From the cell containing the given text, extract its center point as [x, y] coordinate. 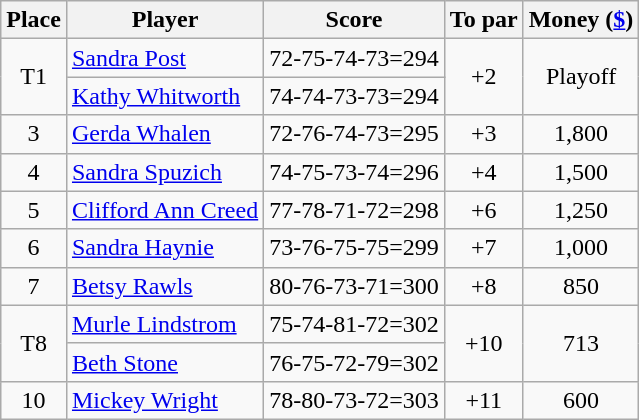
75-74-81-72=302 [354, 324]
Sandra Post [164, 58]
73-76-75-75=299 [354, 248]
Murle Lindstrom [164, 324]
Betsy Rawls [164, 286]
78-80-73-72=303 [354, 400]
713 [581, 343]
T1 [34, 77]
Player [164, 20]
7 [34, 286]
10 [34, 400]
+8 [484, 286]
+7 [484, 248]
To par [484, 20]
+4 [484, 172]
T8 [34, 343]
Mickey Wright [164, 400]
74-74-73-73=294 [354, 96]
Score [354, 20]
77-78-71-72=298 [354, 210]
+3 [484, 134]
1,800 [581, 134]
Sandra Spuzich [164, 172]
+10 [484, 343]
Gerda Whalen [164, 134]
72-76-74-73=295 [354, 134]
74-75-73-74=296 [354, 172]
Kathy Whitworth [164, 96]
5 [34, 210]
+11 [484, 400]
Playoff [581, 77]
+6 [484, 210]
3 [34, 134]
76-75-72-79=302 [354, 362]
Sandra Haynie [164, 248]
Beth Stone [164, 362]
4 [34, 172]
6 [34, 248]
80-76-73-71=300 [354, 286]
1,000 [581, 248]
Money ($) [581, 20]
72-75-74-73=294 [354, 58]
600 [581, 400]
1,250 [581, 210]
Place [34, 20]
+2 [484, 77]
850 [581, 286]
1,500 [581, 172]
Clifford Ann Creed [164, 210]
